Search for the cell housing the specified text and yield its (X, Y) center coordinate. 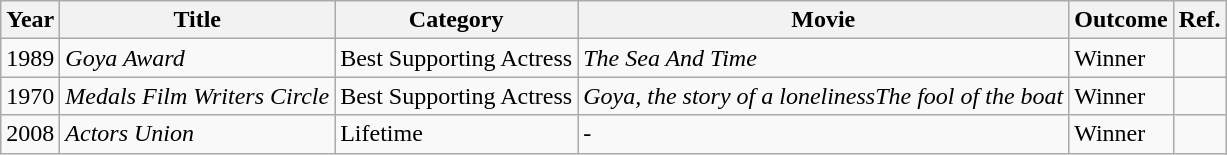
Medals Film Writers Circle (198, 96)
Ref. (1200, 20)
Title (198, 20)
1970 (30, 96)
Goya, the story of a lonelinessThe fool of the boat (824, 96)
Goya Award (198, 58)
Year (30, 20)
- (824, 134)
1989 (30, 58)
2008 (30, 134)
Category (456, 20)
Actors Union (198, 134)
Lifetime (456, 134)
Movie (824, 20)
Outcome (1121, 20)
The Sea And Time (824, 58)
